Capture the cell that displays the provided text and extract its (x, y) central coordinate. 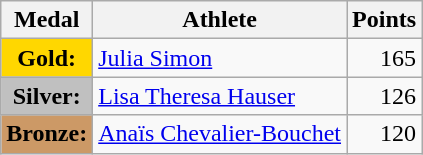
Julia Simon (220, 58)
Athlete (220, 20)
Medal (47, 20)
Anaïs Chevalier-Bouchet (220, 134)
Points (384, 20)
Lisa Theresa Hauser (220, 96)
120 (384, 134)
Bronze: (47, 134)
Gold: (47, 58)
165 (384, 58)
Silver: (47, 96)
126 (384, 96)
